Extract the [x, y] coordinate from the center of the cell holding the provided text.  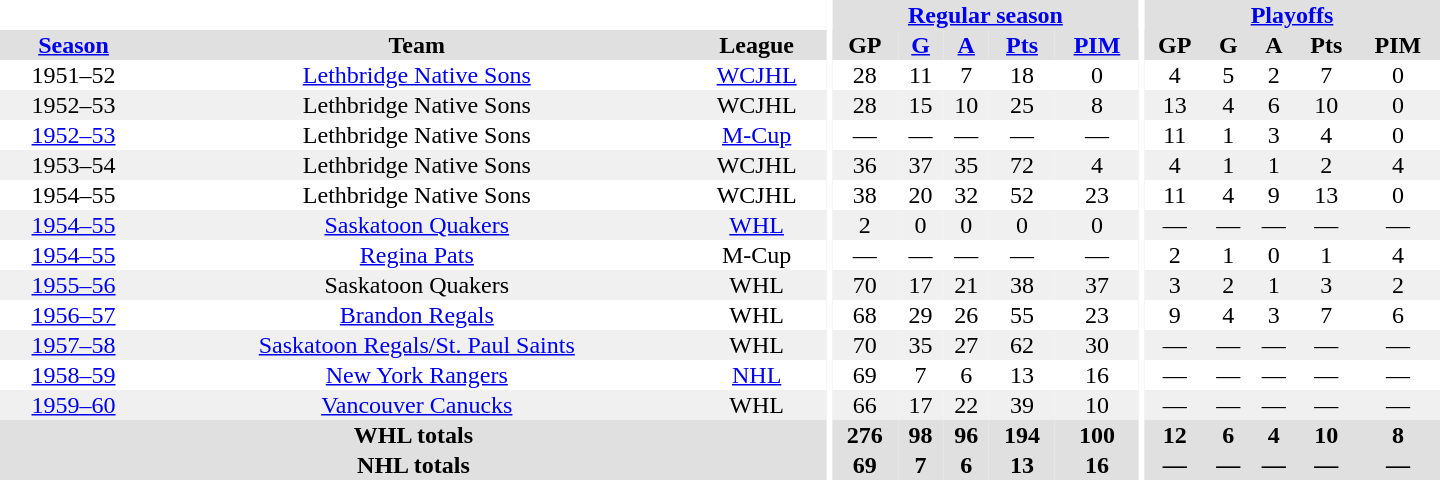
21 [966, 285]
Regina Pats [416, 255]
62 [1022, 345]
26 [966, 315]
22 [966, 405]
Regular season [986, 15]
29 [921, 315]
12 [1174, 435]
Brandon Regals [416, 315]
194 [1022, 435]
NHL [756, 375]
18 [1022, 75]
72 [1022, 165]
1953–54 [74, 165]
1957–58 [74, 345]
276 [865, 435]
1956–57 [74, 315]
96 [966, 435]
15 [921, 105]
68 [865, 315]
Playoffs [1292, 15]
Season [74, 45]
1959–60 [74, 405]
32 [966, 195]
Team [416, 45]
New York Rangers [416, 375]
Vancouver Canucks [416, 405]
39 [1022, 405]
25 [1022, 105]
WHL totals [414, 435]
55 [1022, 315]
Saskatoon Regals/St. Paul Saints [416, 345]
1951–52 [74, 75]
1955–56 [74, 285]
30 [1097, 345]
27 [966, 345]
5 [1228, 75]
20 [921, 195]
36 [865, 165]
1958–59 [74, 375]
NHL totals [414, 465]
52 [1022, 195]
98 [921, 435]
League [756, 45]
66 [865, 405]
100 [1097, 435]
